Capture the cell that displays the provided text and extract its (x, y) central coordinate. 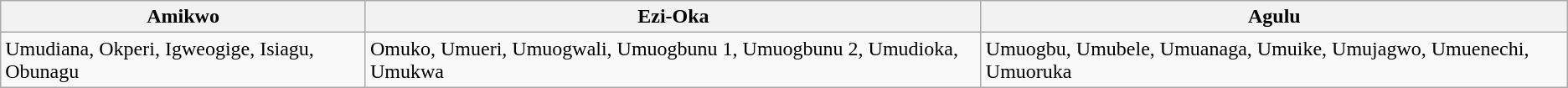
Umudiana, Okperi, Igweogige, Isiagu, Obunagu (183, 60)
Ezi-Oka (673, 17)
Agulu (1274, 17)
Amikwo (183, 17)
Omuko, Umueri, Umuogwali, Umuogbunu 1, Umuogbunu 2, Umudioka, Umukwa (673, 60)
Umuogbu, Umubele, Umuanaga, Umuike, Umujagwo, Umuenechi, Umuoruka (1274, 60)
